Find where the given text appears and provide that cell's center as (x, y) coordinate. 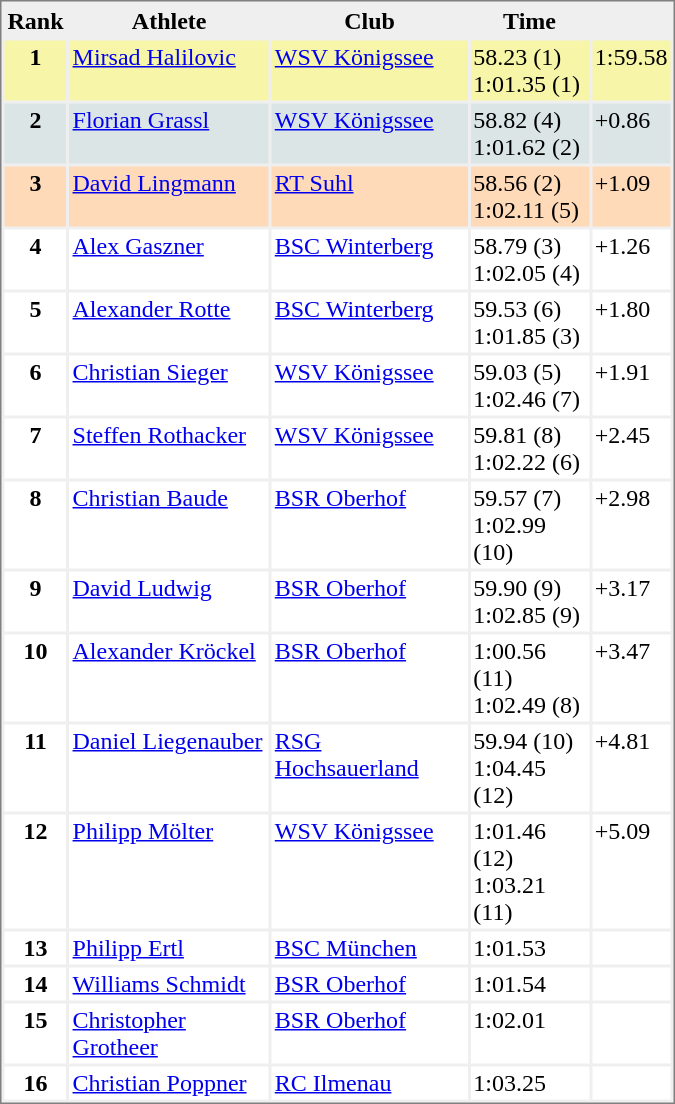
+5.09 (632, 871)
1:59.58 (632, 70)
12 (35, 871)
59.90 (9)1:02.85 (9) (529, 602)
Alexander Kröckel (170, 678)
+2.98 (632, 526)
1:01.54 (529, 984)
1:01.53 (529, 948)
Christopher Grotheer (170, 1034)
4 (35, 260)
RT Suhl (370, 196)
Daniel Liegenauber (170, 768)
58.23 (1)1:01.35 (1) (529, 70)
David Ludwig (170, 602)
59.53 (6)1:01.85 (3) (529, 322)
Philipp Ertl (170, 948)
Philipp Mölter (170, 871)
+1.91 (632, 386)
+3.47 (632, 678)
8 (35, 526)
59.57 (7)1:02.99 (10) (529, 526)
David Lingmann (170, 196)
14 (35, 984)
Williams Schmidt (170, 984)
Christian Poppner (170, 1082)
7 (35, 448)
58.79 (3)1:02.05 (4) (529, 260)
RC Ilmenau (370, 1082)
58.56 (2)1:02.11 (5) (529, 196)
Christian Baude (170, 526)
+1.09 (632, 196)
5 (35, 322)
Time (529, 20)
1:00.56 (11)1:02.49 (8) (529, 678)
Florian Grassl (170, 134)
+0.86 (632, 134)
+1.26 (632, 260)
15 (35, 1034)
1 (35, 70)
Alexander Rotte (170, 322)
10 (35, 678)
11 (35, 768)
1:03.25 (529, 1082)
+1.80 (632, 322)
+4.81 (632, 768)
6 (35, 386)
59.94 (10)1:04.45 (12) (529, 768)
9 (35, 602)
Steffen Rothacker (170, 448)
Christian Sieger (170, 386)
2 (35, 134)
Alex Gaszner (170, 260)
58.82 (4)1:01.62 (2) (529, 134)
+3.17 (632, 602)
Club (370, 20)
Rank (35, 20)
1:01.46 (12)1:03.21 (11) (529, 871)
Athlete (170, 20)
RSG Hochsauerland (370, 768)
1:02.01 (529, 1034)
Mirsad Halilovic (170, 70)
59.03 (5)1:02.46 (7) (529, 386)
13 (35, 948)
16 (35, 1082)
3 (35, 196)
59.81 (8)1:02.22 (6) (529, 448)
+2.45 (632, 448)
BSC München (370, 948)
